Scan for the cell matching the given text and deliver its (x, y) coordinate at center. 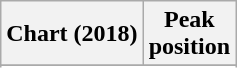
Chart (2018) (72, 34)
Peakposition (189, 34)
